Provide the [x, y] coordinate of the cell's center where the given text is located.  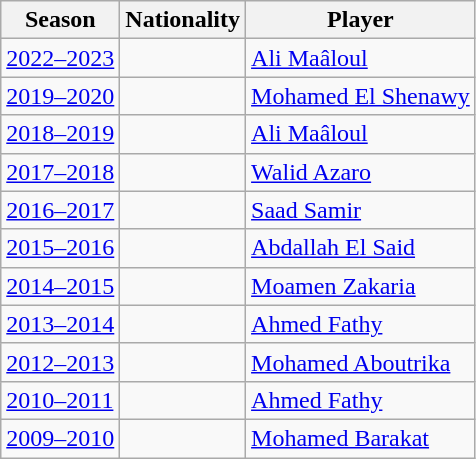
Season [60, 20]
Mohamed Aboutrika [361, 362]
Saad Samir [361, 210]
Player [361, 20]
2016–2017 [60, 210]
2017–2018 [60, 172]
2015–2016 [60, 248]
Abdallah El Said [361, 248]
Moamen Zakaria [361, 286]
Walid Azaro [361, 172]
2014–2015 [60, 286]
2018–2019 [60, 134]
2013–2014 [60, 324]
Mohamed Barakat [361, 438]
2012–2013 [60, 362]
2009–2010 [60, 438]
2010–2011 [60, 400]
Nationality [183, 20]
2019–2020 [60, 96]
Mohamed El Shenawy [361, 96]
2022–2023 [60, 58]
